Return [x, y] of the center of cell containing provided text 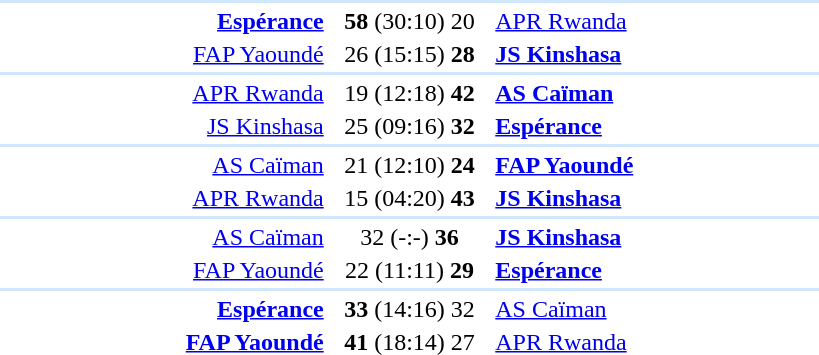
32 (-:-) 36 [410, 237]
19 (12:18) 42 [410, 93]
21 (12:10) 24 [410, 165]
33 (14:16) 32 [410, 309]
15 (04:20) 43 [410, 198]
58 (30:10) 20 [410, 21]
25 (09:16) 32 [410, 126]
22 (11:11) 29 [410, 270]
26 (15:15) 28 [410, 54]
